Find where the given text appears and provide that cell's center as [x, y] coordinate. 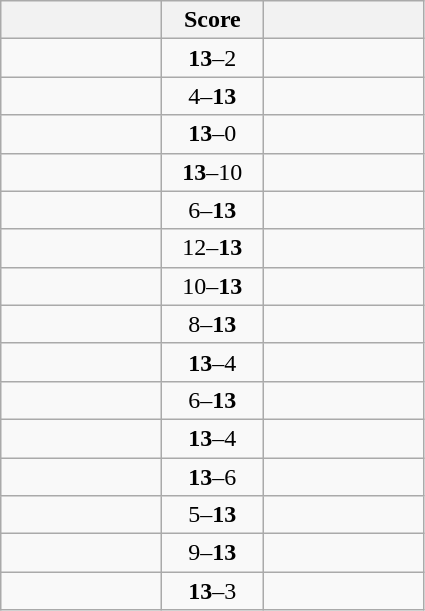
8–13 [212, 324]
13–3 [212, 591]
12–13 [212, 248]
10–13 [212, 286]
Score [212, 20]
13–10 [212, 172]
13–0 [212, 134]
5–13 [212, 515]
13–2 [212, 58]
13–6 [212, 477]
9–13 [212, 553]
4–13 [212, 96]
